Capture the cell that displays the provided text and extract its (X, Y) central coordinate. 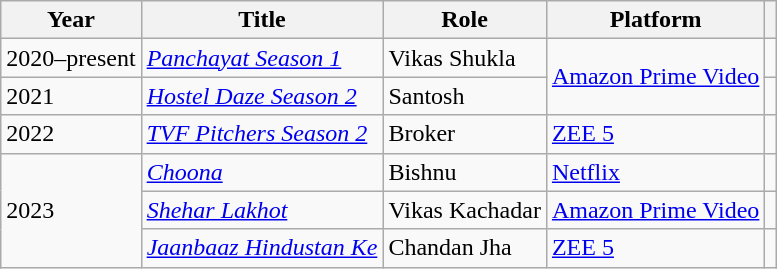
Santosh (465, 96)
Netflix (655, 172)
Bishnu (465, 172)
Year (71, 20)
Role (465, 20)
Jaanbaaz Hindustan Ke (262, 248)
Choona (262, 172)
Platform (655, 20)
Title (262, 20)
TVF Pitchers Season 2 (262, 134)
Shehar Lakhot (262, 210)
2022 (71, 134)
2020–present (71, 58)
Vikas Kachadar (465, 210)
Hostel Daze Season 2 (262, 96)
Panchayat Season 1 (262, 58)
Chandan Jha (465, 248)
Broker (465, 134)
Vikas Shukla (465, 58)
2021 (71, 96)
2023 (71, 210)
